For the text-containing cell, return its midpoint in (X, Y) coordinate format. 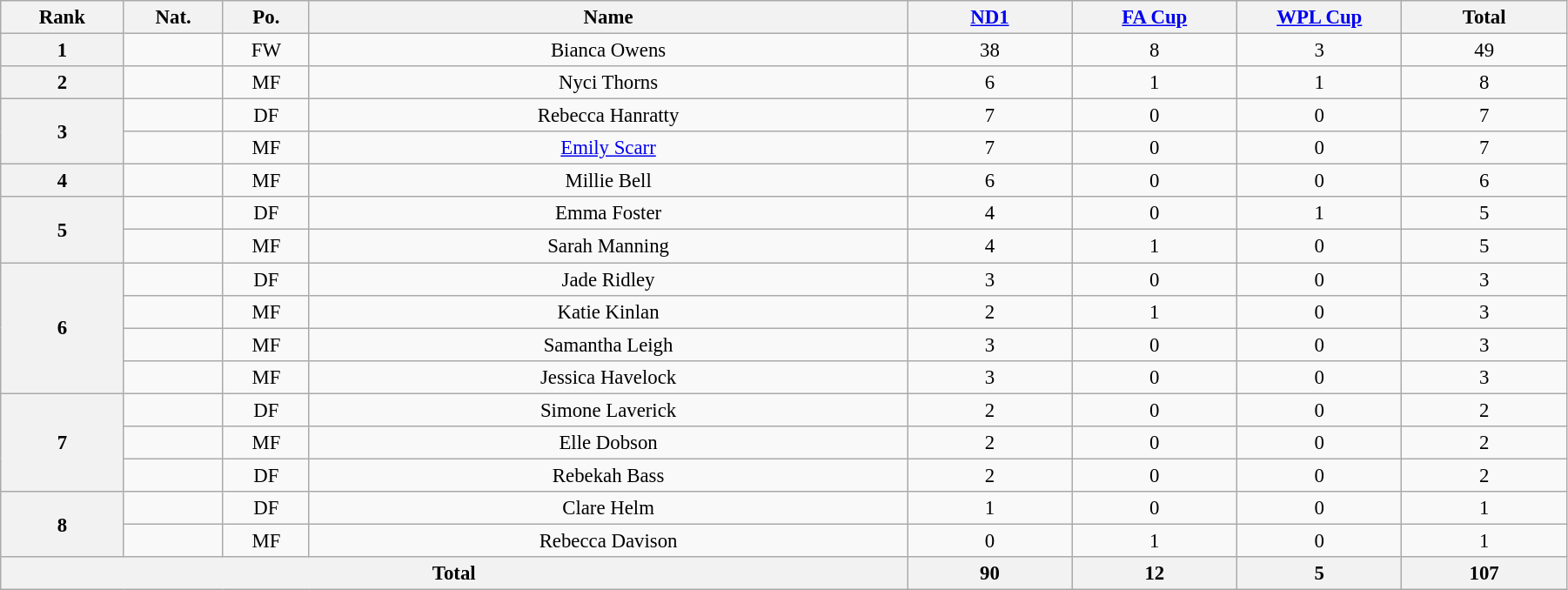
90 (990, 573)
Name (607, 17)
Elle Dobson (607, 443)
Jessica Havelock (607, 377)
WPL Cup (1319, 17)
Nyci Thorns (607, 83)
Nat. (173, 17)
38 (990, 50)
Sarah Manning (607, 246)
Bianca Owens (607, 50)
Katie Kinlan (607, 312)
Simone Laverick (607, 410)
Po. (266, 17)
49 (1484, 50)
12 (1154, 573)
Jade Ridley (607, 279)
Emma Foster (607, 213)
FA Cup (1154, 17)
Millie Bell (607, 181)
Samantha Leigh (607, 345)
ND1 (990, 17)
Rank (63, 17)
Rebecca Hanratty (607, 116)
FW (266, 50)
Clare Helm (607, 508)
Emily Scarr (607, 148)
Rebecca Davison (607, 540)
Rebekah Bass (607, 475)
107 (1484, 573)
